Detect which cell encompasses the target text, then output its [X, Y] center coordinate. 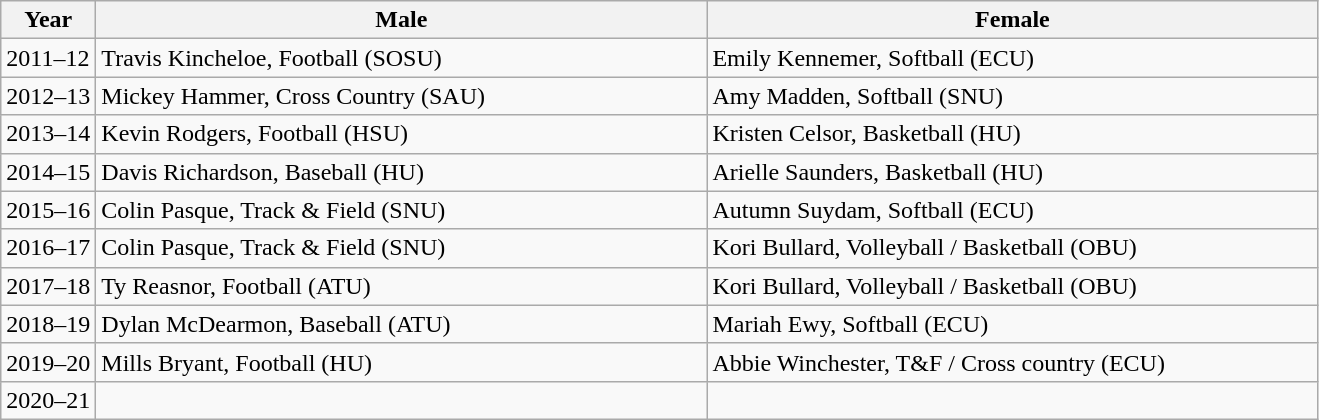
2014–15 [48, 172]
2015–16 [48, 210]
Mickey Hammer, Cross Country (SAU) [402, 96]
Year [48, 20]
Arielle Saunders, Basketball (HU) [1012, 172]
Emily Kennemer, Softball (ECU) [1012, 58]
Autumn Suydam, Softball (ECU) [1012, 210]
2016–17 [48, 248]
Female [1012, 20]
2020–21 [48, 400]
Travis Kincheloe, Football (SOSU) [402, 58]
2017–18 [48, 286]
Mariah Ewy, Softball (ECU) [1012, 324]
Mills Bryant, Football (HU) [402, 362]
2012–13 [48, 96]
Amy Madden, Softball (SNU) [1012, 96]
Dylan McDearmon, Baseball (ATU) [402, 324]
Davis Richardson, Baseball (HU) [402, 172]
Kristen Celsor, Basketball (HU) [1012, 134]
Male [402, 20]
2011–12 [48, 58]
2019–20 [48, 362]
Ty Reasnor, Football (ATU) [402, 286]
Abbie Winchester, T&F / Cross country (ECU) [1012, 362]
Kevin Rodgers, Football (HSU) [402, 134]
2018–19 [48, 324]
2013–14 [48, 134]
